Provide the [x, y] coordinate of the cell's center where the given text is located.  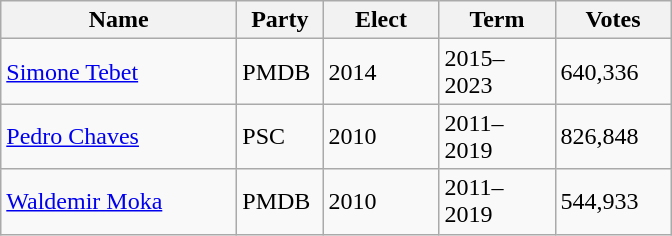
Votes [613, 20]
Name [119, 20]
640,336 [613, 72]
Term [497, 20]
826,848 [613, 136]
PSC [280, 136]
Waldemir Moka [119, 202]
Elect [381, 20]
544,933 [613, 202]
Simone Tebet [119, 72]
2014 [381, 72]
2015–2023 [497, 72]
Party [280, 20]
Pedro Chaves [119, 136]
